From the cell containing the given text, extract its center point as [x, y] coordinate. 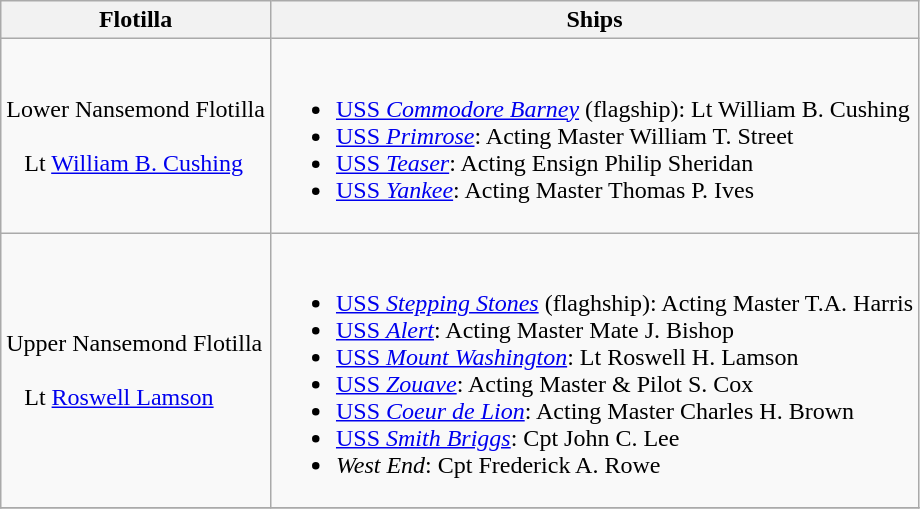
Ships [594, 20]
Flotilla [136, 20]
Lower Nansemond Flotilla Lt William B. Cushing [136, 136]
Upper Nansemond Flotilla Lt Roswell Lamson [136, 370]
